Locate the cell with the specified text and output its (x, y) center coordinate. 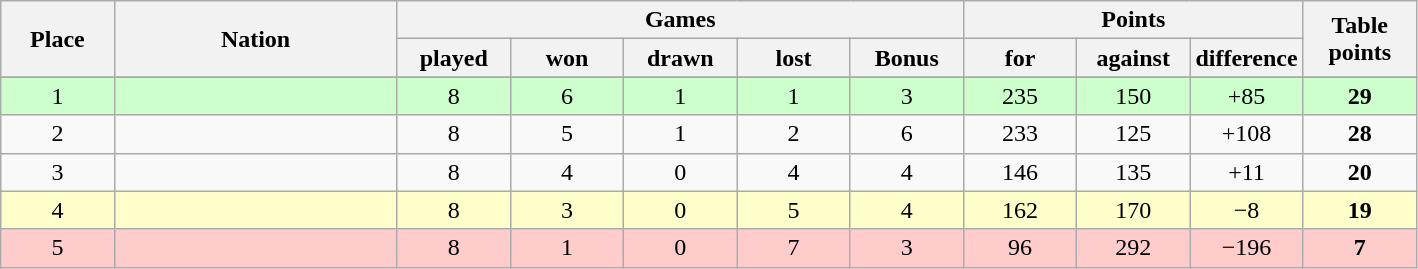
Bonus (906, 58)
lost (794, 58)
for (1020, 58)
+11 (1246, 172)
won (566, 58)
96 (1020, 248)
against (1134, 58)
292 (1134, 248)
Nation (256, 39)
drawn (680, 58)
+85 (1246, 96)
Place (58, 39)
28 (1360, 134)
+108 (1246, 134)
played (454, 58)
Points (1133, 20)
235 (1020, 96)
162 (1020, 210)
−8 (1246, 210)
150 (1134, 96)
135 (1134, 172)
20 (1360, 172)
difference (1246, 58)
29 (1360, 96)
125 (1134, 134)
19 (1360, 210)
146 (1020, 172)
−196 (1246, 248)
Tablepoints (1360, 39)
Games (680, 20)
170 (1134, 210)
233 (1020, 134)
